Search for the cell housing the specified text and yield its [x, y] center coordinate. 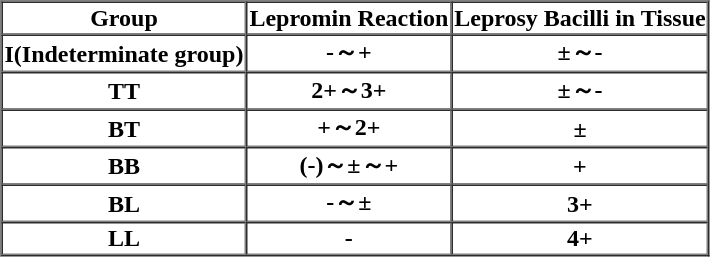
BT [124, 129]
+～2+ [348, 129]
(-)～±～+ [348, 166]
± [580, 129]
- [348, 238]
4+ [580, 238]
-～± [348, 203]
2+～3+ [348, 91]
Group [124, 18]
Lepromin Reaction [348, 18]
+ [580, 166]
BL [124, 203]
Leprosy Bacilli in Tissue [580, 18]
I(Indeterminate group) [124, 53]
TT [124, 91]
LL [124, 238]
BB [124, 166]
3+ [580, 203]
-～+ [348, 53]
